Locate the cell with the specified text and output its (X, Y) center coordinate. 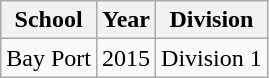
Year (126, 20)
School (49, 20)
Bay Port (49, 58)
Division 1 (212, 58)
2015 (126, 58)
Division (212, 20)
